Search for the cell housing the specified text and yield its (X, Y) center coordinate. 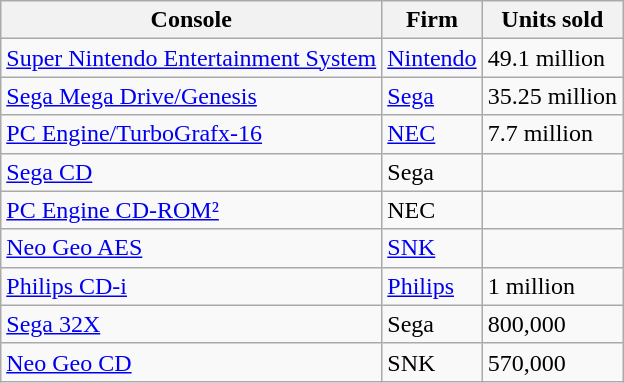
Sega Mega Drive/Genesis (192, 96)
Units sold (552, 20)
570,000 (552, 362)
Philips (432, 286)
Philips CD-i (192, 286)
Firm (432, 20)
800,000 (552, 324)
Super Nintendo Entertainment System (192, 58)
Sega CD (192, 172)
PC Engine CD-ROM² (192, 210)
1 million (552, 286)
Neo Geo CD (192, 362)
Console (192, 20)
35.25 million (552, 96)
Neo Geo AES (192, 248)
Sega 32X (192, 324)
49.1 million (552, 58)
PC Engine/TurboGrafx-16 (192, 134)
7.7 million (552, 134)
Nintendo (432, 58)
